Determine the [x, y] coordinate at the center of the cell enclosing the given text.  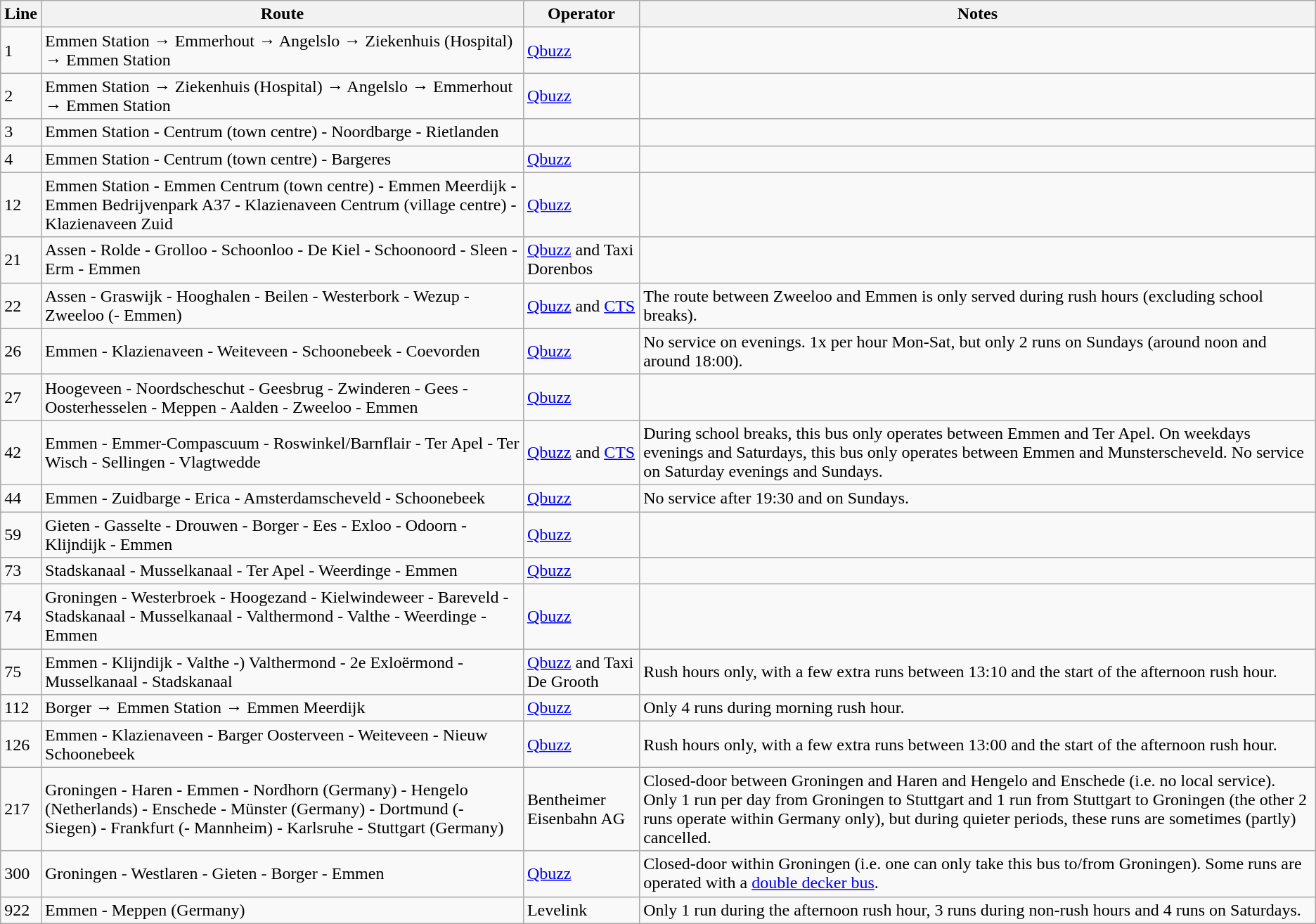
Qbuzz and Taxi Dorenbos [581, 260]
217 [21, 809]
Bentheimer Eisenbahn AG [581, 809]
Notes [978, 14]
75 [21, 672]
Emmen Station - Centrum (town centre) - Bargeres [282, 159]
74 [21, 617]
22 [21, 305]
Groningen - Westerbroek - Hoogezand - Kielwindeweer - Bareveld - Stadskanaal - Musselkanaal - Valthermond - Valthe - Weerdinge - Emmen [282, 617]
1 [21, 51]
922 [21, 910]
Emmen - Klazienaveen - Barger Oosterveen - Weiteveen - Nieuw Schoonebeek [282, 744]
Rush hours only, with a few extra runs between 13:10 and the start of the afternoon rush hour. [978, 672]
Closed-door within Groningen (i.e. one can only take this bus to/from Groningen). Some runs are operated with a double decker bus. [978, 873]
Emmen - Klazienaveen - Weiteveen - Schoonebeek - Coevorden [282, 352]
Emmen Station → Ziekenhuis (Hospital) → Angelslo → Emmerhout → Emmen Station [282, 96]
26 [21, 352]
Assen - Graswijk - Hooghalen - Beilen - Westerbork - Wezup - Zweeloo (- Emmen) [282, 305]
Levelink [581, 910]
Assen - Rolde - Grolloo - Schoonloo - De Kiel - Schoonoord - Sleen - Erm - Emmen [282, 260]
3 [21, 132]
44 [21, 498]
4 [21, 159]
Route [282, 14]
Hoogeveen - Noordscheschut - Geesbrug - Zwinderen - Gees - Oosterhesselen - Meppen - Aalden - Zweeloo - Emmen [282, 397]
Qbuzz and Taxi De Grooth [581, 672]
Line [21, 14]
59 [21, 534]
42 [21, 452]
Only 4 runs during morning rush hour. [978, 708]
Only 1 run during the afternoon rush hour, 3 runs during non-rush hours and 4 runs on Saturdays. [978, 910]
2 [21, 96]
Emmen Station - Emmen Centrum (town centre) - Emmen Meerdijk - Emmen Bedrijvenpark A37 - Klazienaveen Centrum (village centre) - Klazienaveen Zuid [282, 205]
Operator [581, 14]
Stadskanaal - Musselkanaal - Ter Apel - Weerdinge - Emmen [282, 571]
No service after 19:30 and on Sundays. [978, 498]
112 [21, 708]
No service on evenings. 1x per hour Mon-Sat, but only 2 runs on Sundays (around noon and around 18:00). [978, 352]
12 [21, 205]
21 [21, 260]
Emmen - Zuidbarge - Erica - Amsterdamscheveld - Schoonebeek [282, 498]
The route between Zweeloo and Emmen is only served during rush hours (excluding school breaks). [978, 305]
Borger → Emmen Station → Emmen Meerdijk [282, 708]
Emmen Station - Centrum (town centre) - Noordbarge - Rietlanden [282, 132]
Gieten - Gasselte - Drouwen - Borger - Ees - Exloo - Odoorn - Klijndijk - Emmen [282, 534]
Emmen - Klijndijk - Valthe -) Valthermond - 2e Exloërmond - Musselkanaal - Stadskanaal [282, 672]
27 [21, 397]
300 [21, 873]
Emmen Station → Emmerhout → Angelslo → Ziekenhuis (Hospital) → Emmen Station [282, 51]
Emmen - Emmer-Compascuum - Roswinkel/Barnflair - Ter Apel - Ter Wisch - Sellingen - Vlagtwedde [282, 452]
126 [21, 744]
Rush hours only, with a few extra runs between 13:00 and the start of the afternoon rush hour. [978, 744]
73 [21, 571]
Emmen - Meppen (Germany) [282, 910]
Groningen - Westlaren - Gieten - Borger - Emmen [282, 873]
